Identify which cell holds the provided text, then report its [x, y] central coordinate. 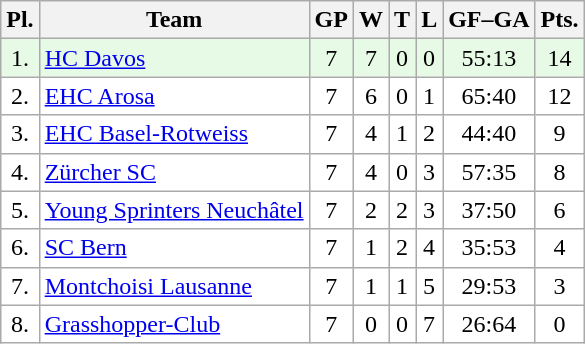
HC Davos [174, 58]
55:13 [489, 58]
26:64 [489, 324]
8. [20, 324]
Zürcher SC [174, 172]
44:40 [489, 134]
1. [20, 58]
EHC Arosa [174, 96]
3. [20, 134]
GP [331, 20]
65:40 [489, 96]
9 [560, 134]
57:35 [489, 172]
35:53 [489, 248]
8 [560, 172]
6. [20, 248]
Young Sprinters Neuchâtel [174, 210]
SC Bern [174, 248]
29:53 [489, 286]
5 [430, 286]
Pts. [560, 20]
37:50 [489, 210]
5. [20, 210]
Montchoisi Lausanne [174, 286]
GF–GA [489, 20]
4. [20, 172]
14 [560, 58]
L [430, 20]
7. [20, 286]
W [370, 20]
12 [560, 96]
T [402, 20]
Grasshopper-Club [174, 324]
2. [20, 96]
EHC Basel-Rotweiss [174, 134]
Pl. [20, 20]
Team [174, 20]
